Detect which cell encompasses the target text, then output its (X, Y) center coordinate. 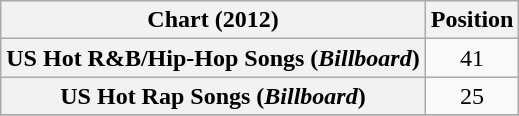
Chart (2012) (213, 20)
US Hot Rap Songs (Billboard) (213, 96)
Position (472, 20)
US Hot R&B/Hip-Hop Songs (Billboard) (213, 58)
25 (472, 96)
41 (472, 58)
